Output the (x, y) coordinate of the center of the cell containing the given text.  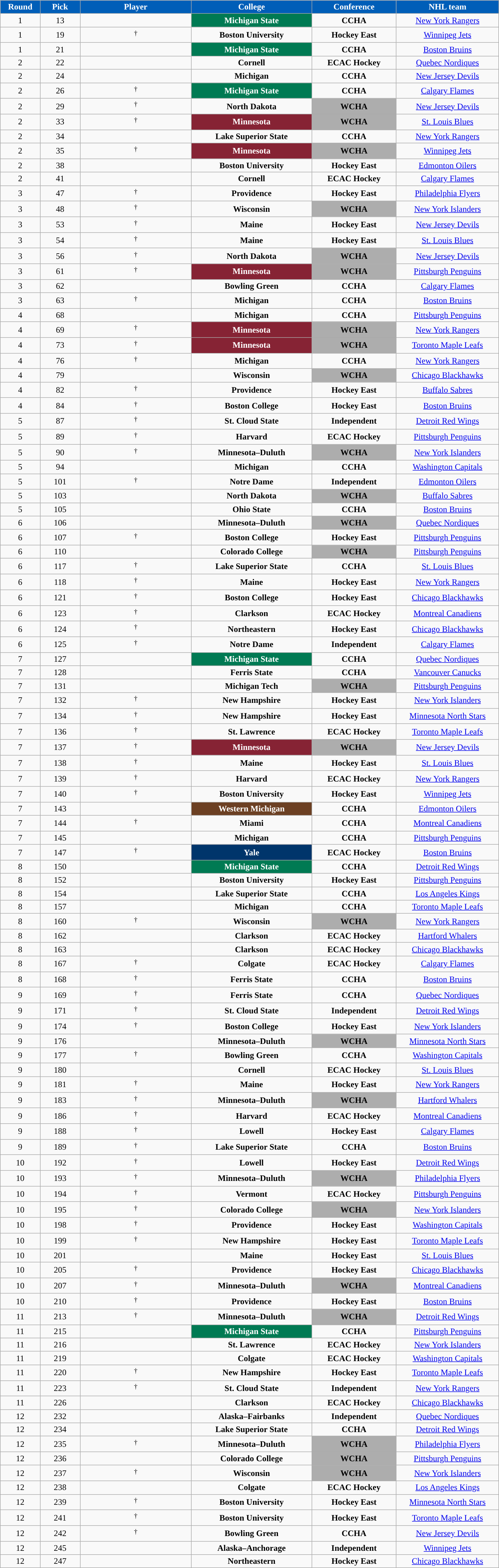
205 (60, 1270)
105 (60, 509)
201 (60, 1255)
Alaska–Fairbanks (251, 1416)
193 (60, 1178)
199 (60, 1241)
157 (60, 907)
138 (60, 763)
174 (60, 1026)
NHL team (447, 7)
145 (60, 838)
245 (60, 1548)
128 (60, 672)
162 (60, 936)
183 (60, 1100)
79 (60, 375)
186 (60, 1116)
21 (60, 49)
Western Michigan (251, 809)
168 (60, 979)
189 (60, 1147)
147 (60, 852)
192 (60, 1163)
219 (60, 1358)
Miami (251, 823)
Alaska–Anchorage (251, 1548)
143 (60, 809)
125 (60, 645)
61 (60, 272)
198 (60, 1225)
169 (60, 995)
154 (60, 894)
Pick (60, 7)
237 (60, 1473)
48 (60, 209)
213 (60, 1317)
121 (60, 598)
33 (60, 122)
84 (60, 405)
223 (60, 1388)
101 (60, 482)
63 (60, 301)
152 (60, 880)
239 (60, 1502)
22 (60, 63)
Conference (354, 7)
215 (60, 1331)
234 (60, 1430)
Round (20, 7)
226 (60, 1403)
171 (60, 1011)
38 (60, 165)
140 (60, 795)
Vermont (251, 1194)
134 (60, 716)
131 (60, 686)
Vancouver Canucks (447, 672)
210 (60, 1301)
235 (60, 1444)
232 (60, 1416)
54 (60, 240)
238 (60, 1488)
41 (60, 179)
24 (60, 76)
150 (60, 867)
180 (60, 1070)
90 (60, 452)
29 (60, 106)
132 (60, 700)
207 (60, 1286)
35 (60, 151)
194 (60, 1194)
163 (60, 949)
139 (60, 778)
47 (60, 193)
136 (60, 732)
127 (60, 659)
160 (60, 922)
137 (60, 747)
118 (60, 582)
124 (60, 629)
19 (60, 35)
167 (60, 964)
188 (60, 1132)
73 (60, 346)
103 (60, 496)
Player (135, 7)
236 (60, 1458)
241 (60, 1518)
216 (60, 1345)
117 (60, 566)
242 (60, 1534)
56 (60, 256)
247 (60, 1561)
123 (60, 613)
34 (60, 136)
13 (60, 20)
110 (60, 552)
176 (60, 1041)
220 (60, 1373)
26 (60, 91)
107 (60, 537)
87 (60, 422)
181 (60, 1085)
94 (60, 467)
177 (60, 1055)
College (251, 7)
195 (60, 1210)
82 (60, 390)
144 (60, 823)
76 (60, 361)
Ohio State (251, 509)
53 (60, 225)
69 (60, 329)
Michigan Tech (251, 686)
89 (60, 437)
106 (60, 523)
Yale (251, 852)
62 (60, 286)
68 (60, 315)
